Capture the cell that displays the provided text and extract its (X, Y) central coordinate. 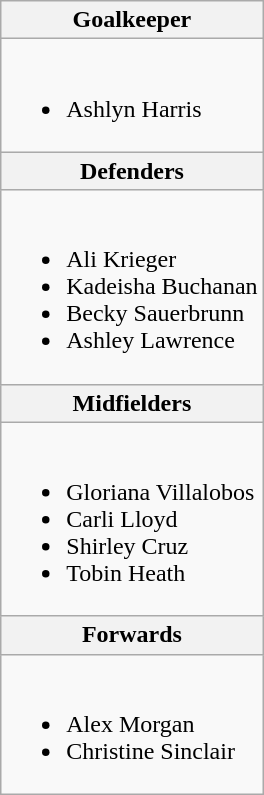
Alex MorganChristine Sinclair (132, 724)
Defenders (132, 171)
Forwards (132, 635)
Ali KriegerKadeisha BuchananBecky SauerbrunnAshley Lawrence (132, 287)
Gloriana VillalobosCarli LloydShirley CruzTobin Heath (132, 519)
Ashlyn Harris (132, 96)
Midfielders (132, 403)
Goalkeeper (132, 20)
